Extract the [X, Y] coordinate from the center of the cell holding the provided text.  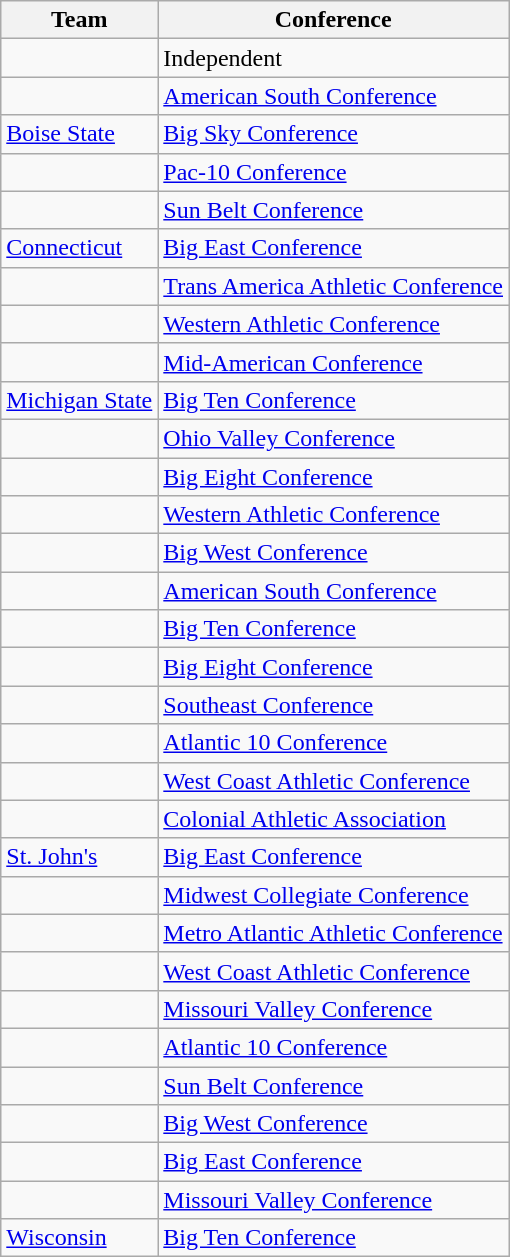
Team [80, 20]
Michigan State [80, 400]
Midwest Collegiate Conference [334, 895]
Metro Atlantic Athletic Conference [334, 933]
Pac-10 Conference [334, 172]
Mid-American Conference [334, 362]
Southeast Conference [334, 705]
Wisconsin [80, 1238]
Big Sky Conference [334, 134]
Boise State [80, 134]
Trans America Athletic Conference [334, 286]
Independent [334, 58]
Conference [334, 20]
Ohio Valley Conference [334, 438]
St. John's [80, 857]
Connecticut [80, 248]
Colonial Athletic Association [334, 819]
